Output the [x, y] coordinate of the center of the cell containing the given text.  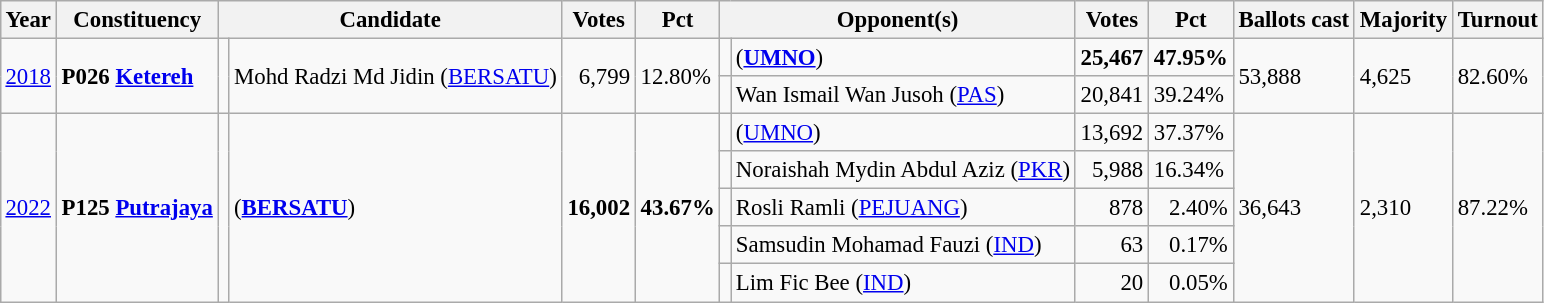
878 [1112, 208]
Constituency [137, 20]
0.17% [1192, 245]
0.05% [1192, 283]
(BERSATU) [396, 208]
47.95% [1192, 57]
25,467 [1112, 57]
20 [1112, 283]
Noraishah Mydin Abdul Aziz (PKR) [904, 170]
43.67% [678, 208]
16,002 [598, 208]
Lim Fic Bee (IND) [904, 283]
Year [28, 20]
Rosli Ramli (PEJUANG) [904, 208]
Wan Ismail Wan Jusoh (PAS) [904, 95]
5,988 [1112, 170]
2.40% [1192, 208]
P026 Ketereh [137, 76]
16.34% [1192, 170]
13,692 [1112, 133]
P125 Putrajaya [137, 208]
87.22% [1498, 208]
37.37% [1192, 133]
63 [1112, 245]
Majority [1403, 20]
2,310 [1403, 208]
Samsudin Mohamad Fauzi (IND) [904, 245]
39.24% [1192, 95]
20,841 [1112, 95]
Candidate [390, 20]
82.60% [1498, 76]
2022 [28, 208]
Ballots cast [1294, 20]
53,888 [1294, 76]
Opponent(s) [898, 20]
2018 [28, 76]
36,643 [1294, 208]
12.80% [678, 76]
6,799 [598, 76]
4,625 [1403, 76]
Mohd Radzi Md Jidin (BERSATU) [396, 76]
Turnout [1498, 20]
